Output the (x, y) coordinate of the center of the cell containing the given text.  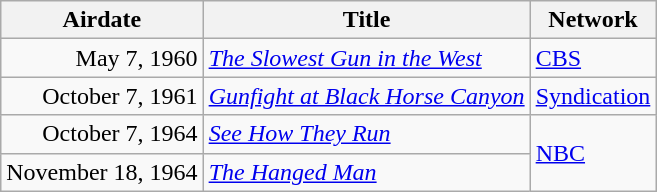
Title (366, 20)
Gunfight at Black Horse Canyon (366, 96)
October 7, 1964 (102, 134)
The Slowest Gun in the West (366, 58)
October 7, 1961 (102, 96)
Airdate (102, 20)
May 7, 1960 (102, 58)
CBS (593, 58)
Syndication (593, 96)
NBC (593, 153)
November 18, 1964 (102, 172)
Network (593, 20)
See How They Run (366, 134)
The Hanged Man (366, 172)
